Locate the cell with the specified text and output its (x, y) center coordinate. 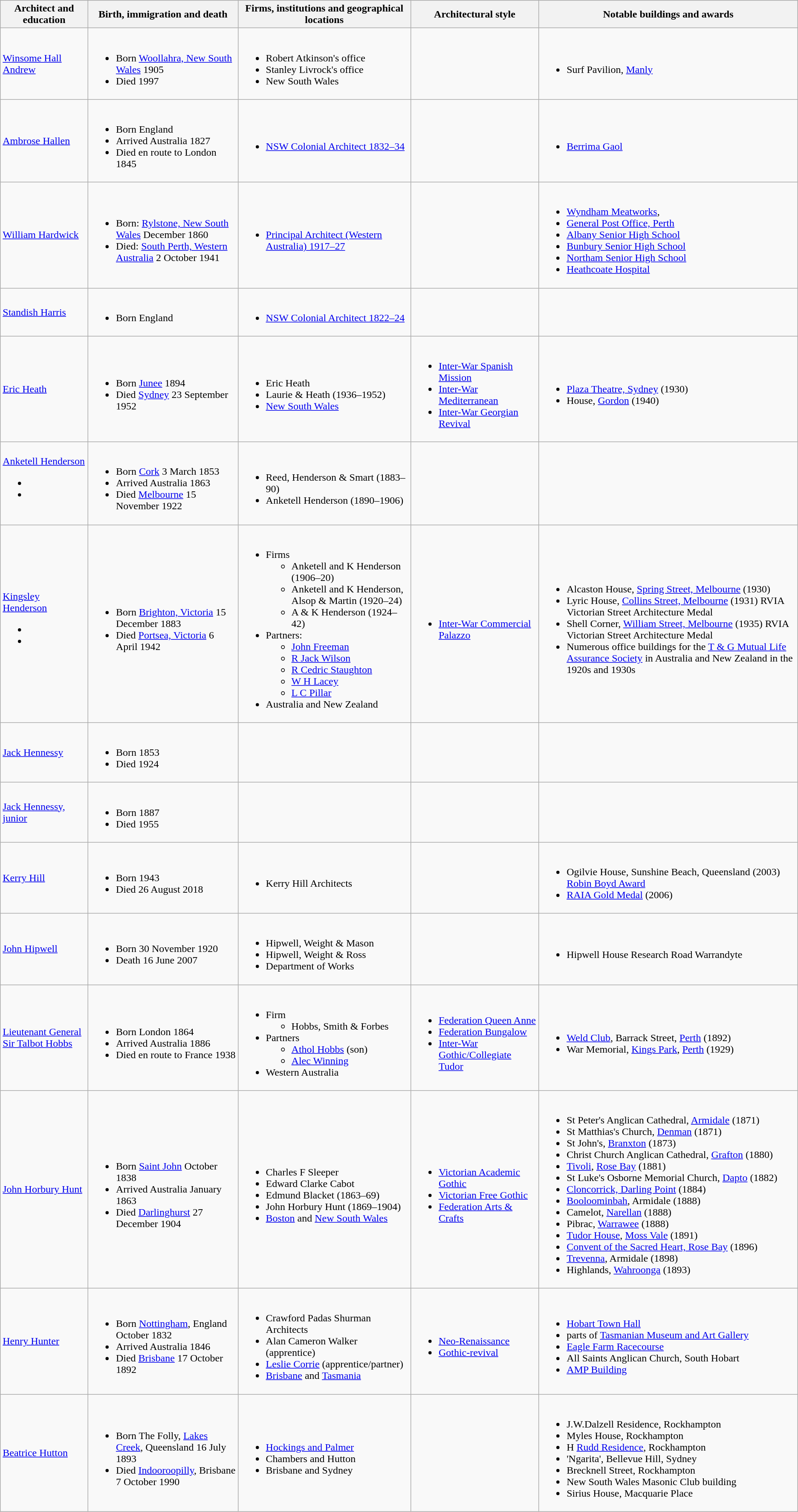
Notable buildings and awards (668, 15)
Jack Hennessy (44, 752)
Ogilvie House, Sunshine Beach, Queensland (2003) Robin Boyd AwardRAIA Gold Medal (2006) (668, 878)
FirmHobbs, Smith & ForbesPartnersAthol Hobbs (son)Alec WinningWestern Australia (324, 1037)
Ambrose Hallen (44, 141)
Victorian Academic GothicVictorian Free GothicFederation Arts & Crafts (474, 1190)
Federation Queen AnneFederation BungalowInter-War Gothic/Collegiate Tudor (474, 1037)
Kerry Hill (44, 878)
Hockings and PalmerChambers and HuttonBrisbane and Sydney (324, 1453)
Plaza Theatre, Sydney (1930)House, Gordon (1940) (668, 389)
Reed, Henderson & Smart (1883–90)Anketell Henderson (1890–1906) (324, 483)
John Hipwell (44, 949)
Born Saint John October 1838Arrived Australia January 1863Died Darlinghurst 27 December 1904 (163, 1190)
Firms, institutions and geographical locations (324, 15)
Born EnglandArrived Australia 1827Died en route to London 1845 (163, 141)
John Horbury Hunt (44, 1190)
Eric HeathLaurie & Heath (1936–1952)New South Wales (324, 389)
Jack Hennessy, junior (44, 812)
Born Woollahra, New South Wales 1905Died 1997 (163, 64)
Architect and education (44, 15)
Born London 1864Arrived Australia 1886Died en route to France 1938 (163, 1037)
Kerry Hill Architects (324, 878)
Principal Architect (Western Australia) 1917–27 (324, 235)
Born Nottingham, England October 1832Arrived Australia 1846Died Brisbane 17 October 1892 (163, 1341)
Born 30 November 1920Death 16 June 2007 (163, 949)
Born Junee 1894Died Sydney 23 September 1952 (163, 389)
Wyndham Meatworks,General Post Office, PerthAlbany Senior High SchoolBunbury Senior High SchoolNortham Senior High SchoolHeathcoate Hospital (668, 235)
Born: Rylstone, New South Wales December 1860Died: South Perth, Western Australia 2 October 1941 (163, 235)
Born 1887Died 1955 (163, 812)
Anketell Henderson (44, 483)
Robert Atkinson's officeStanley Livrock's officeNew South Wales (324, 64)
Henry Hunter (44, 1341)
NSW Colonial Architect 1832–34 (324, 141)
Hobart Town Hallparts of Tasmanian Museum and Art GalleryEagle Farm RacecourseAll Saints Anglican Church, South HobartAMP Building (668, 1341)
Born Cork 3 March 1853Arrived Australia 1863Died Melbourne 15 November 1922 (163, 483)
Born England (163, 312)
Born 1853Died 1924 (163, 752)
Winsome Hall Andrew (44, 64)
Berrima Gaol (668, 141)
Inter-War Commercial Palazzo (474, 624)
Born Brighton, Victoria 15 December 1883Died Portsea, Victoria 6 April 1942 (163, 624)
Born 1943Died 26 August 2018 (163, 878)
Lieutenant General Sir Talbot Hobbs (44, 1037)
Kingsley Henderson (44, 624)
Crawford Padas Shurman ArchitectsAlan Cameron Walker (apprentice)Leslie Corrie (apprentice/partner)Brisbane and Tasmania (324, 1341)
NSW Colonial Architect 1822–24 (324, 312)
Eric Heath (44, 389)
Born The Folly, Lakes Creek, Queensland 16 July 1893Died Indooroopilly, Brisbane 7 October 1990 (163, 1453)
Neo-RenaissanceGothic-revival (474, 1341)
Surf Pavilion, Manly (668, 64)
William Hardwick (44, 235)
Hipwell, Weight & MasonHipwell, Weight & RossDepartment of Works (324, 949)
Weld Club, Barrack Street, Perth (1892)War Memorial, Kings Park, Perth (1929) (668, 1037)
Charles F SleeperEdward Clarke CabotEdmund Blacket (1863–69)John Horbury Hunt (1869–1904)Boston and New South Wales (324, 1190)
Standish Harris (44, 312)
Birth, immigration and death (163, 15)
Hipwell House Research Road Warrandyte (668, 949)
Inter-War Spanish MissionInter-War MediterraneanInter-War Georgian Revival (474, 389)
Architectural style (474, 15)
Beatrice Hutton (44, 1453)
